From the cell containing the given text, extract its center point as [x, y] coordinate. 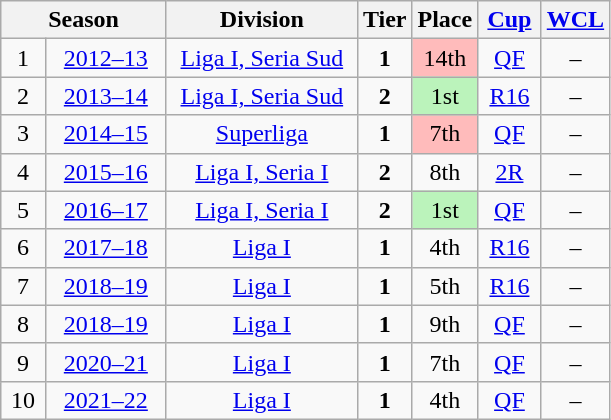
Cup [510, 20]
2R [510, 172]
2020–21 [106, 362]
WCL [575, 20]
2012–13 [106, 58]
8 [24, 324]
Season [84, 20]
6 [24, 248]
5 [24, 210]
2017–18 [106, 248]
3 [24, 134]
8th [445, 172]
10 [24, 400]
14th [445, 58]
Place [445, 20]
9th [445, 324]
5th [445, 286]
2014–15 [106, 134]
2013–14 [106, 96]
Division [262, 20]
2015–16 [106, 172]
Superliga [262, 134]
9 [24, 362]
4 [24, 172]
2016–17 [106, 210]
Tier [384, 20]
2021–22 [106, 400]
7 [24, 286]
